Return [X, Y] of the center of cell containing provided text 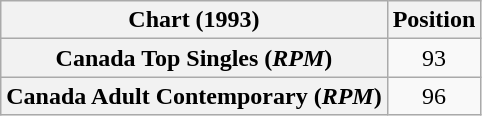
93 [434, 58]
Chart (1993) [194, 20]
Canada Adult Contemporary (RPM) [194, 96]
96 [434, 96]
Canada Top Singles (RPM) [194, 58]
Position [434, 20]
